Detect which cell encompasses the target text, then output its [X, Y] center coordinate. 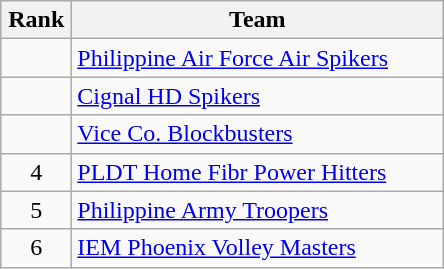
5 [36, 210]
Team [258, 20]
4 [36, 172]
Philippine Army Troopers [258, 210]
Philippine Air Force Air Spikers [258, 58]
Vice Co. Blockbusters [258, 134]
Rank [36, 20]
6 [36, 248]
Cignal HD Spikers [258, 96]
PLDT Home Fibr Power Hitters [258, 172]
IEM Phoenix Volley Masters [258, 248]
